For the text-containing cell, return its midpoint in [X, Y] coordinate format. 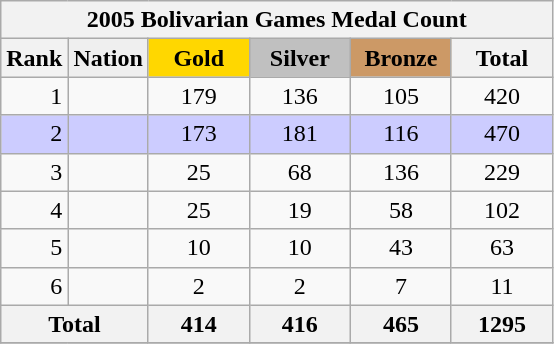
Rank [34, 58]
181 [300, 134]
465 [400, 324]
420 [502, 96]
229 [502, 172]
416 [300, 324]
6 [34, 286]
68 [300, 172]
102 [502, 210]
Silver [300, 58]
179 [198, 96]
43 [400, 248]
116 [400, 134]
470 [502, 134]
Nation [108, 58]
4 [34, 210]
7 [400, 286]
19 [300, 210]
Bronze [400, 58]
3 [34, 172]
58 [400, 210]
11 [502, 286]
1 [34, 96]
5 [34, 248]
1295 [502, 324]
Gold [198, 58]
173 [198, 134]
105 [400, 96]
63 [502, 248]
2005 Bolivarian Games Medal Count [277, 20]
414 [198, 324]
